From the cell containing the given text, extract its center point as (x, y) coordinate. 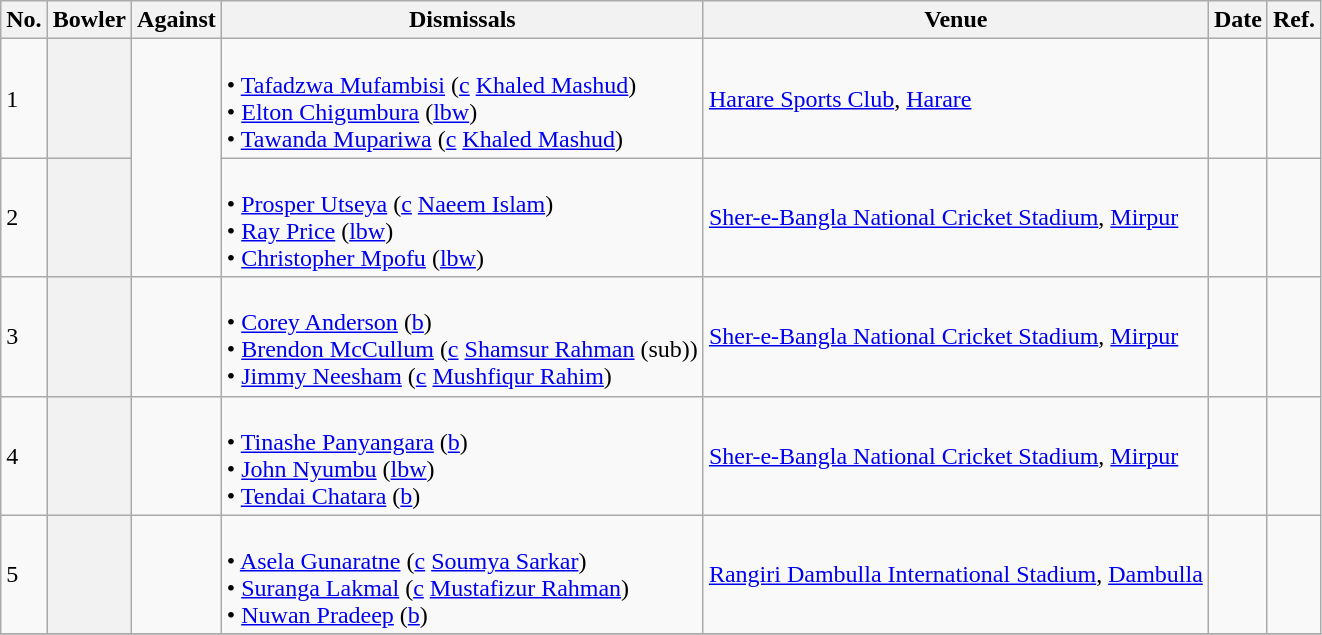
1 (24, 98)
• Asela Gunaratne (c Soumya Sarkar) • Suranga Lakmal (c Mustafizur Rahman) • Nuwan Pradeep (b) (462, 574)
Bowler (89, 20)
Dismissals (462, 20)
• Corey Anderson (b) • Brendon McCullum (c Shamsur Rahman (sub)) • Jimmy Neesham (c Mushfiqur Rahim) (462, 336)
No. (24, 20)
Date (1238, 20)
• Tinashe Panyangara (b) • John Nyumbu (lbw) • Tendai Chatara (b) (462, 456)
• Tafadzwa Mufambisi (c Khaled Mashud) • Elton Chigumbura (lbw) • Tawanda Mupariwa (c Khaled Mashud) (462, 98)
3 (24, 336)
5 (24, 574)
Against (177, 20)
Ref. (1294, 20)
4 (24, 456)
Venue (956, 20)
Rangiri Dambulla International Stadium, Dambulla (956, 574)
Harare Sports Club, Harare (956, 98)
2 (24, 218)
• Prosper Utseya (c Naeem Islam) • Ray Price (lbw) • Christopher Mpofu (lbw) (462, 218)
